Determine the (X, Y) coordinate at the center of the cell enclosing the given text.  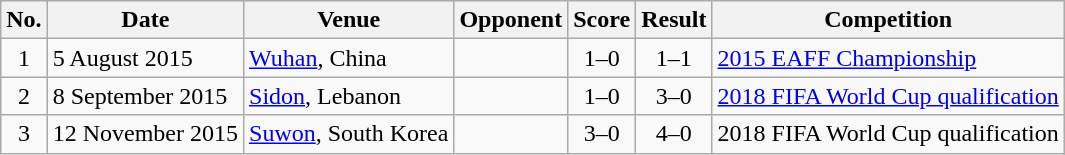
4–0 (674, 134)
1 (24, 58)
Score (602, 20)
Sidon, Lebanon (349, 96)
1–1 (674, 58)
Wuhan, China (349, 58)
Date (145, 20)
2 (24, 96)
12 November 2015 (145, 134)
Venue (349, 20)
8 September 2015 (145, 96)
Opponent (511, 20)
Competition (888, 20)
Suwon, South Korea (349, 134)
2015 EAFF Championship (888, 58)
3 (24, 134)
No. (24, 20)
5 August 2015 (145, 58)
Result (674, 20)
